Find where the given text appears and provide that cell's center as (X, Y) coordinate. 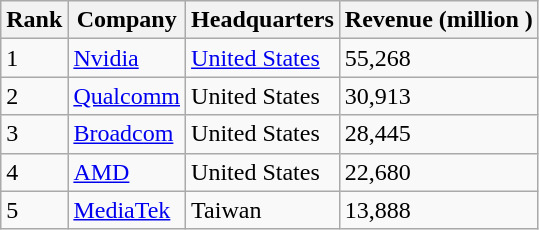
3 (34, 134)
28,445 (438, 134)
Headquarters (263, 20)
Broadcom (127, 134)
Qualcomm (127, 96)
Taiwan (263, 210)
55,268 (438, 58)
Company (127, 20)
Nvidia (127, 58)
Rank (34, 20)
5 (34, 210)
2 (34, 96)
13,888 (438, 210)
AMD (127, 172)
Revenue (million ) (438, 20)
22,680 (438, 172)
30,913 (438, 96)
4 (34, 172)
MediaTek (127, 210)
1 (34, 58)
